Detect which cell encompasses the target text, then output its [x, y] center coordinate. 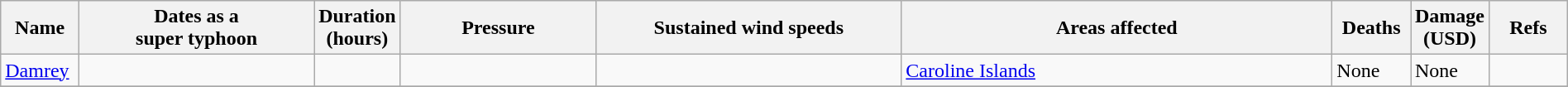
Areas affected [1116, 28]
Damrey [40, 70]
Deaths [1371, 28]
Sustained wind speeds [749, 28]
Refs [1528, 28]
Damage(USD) [1451, 28]
Name [40, 28]
Duration(hours) [357, 28]
Caroline Islands [1116, 70]
Pressure [498, 28]
Dates as asuper typhoon [196, 28]
